Extract the (x, y) coordinate from the center of the cell holding the provided text.  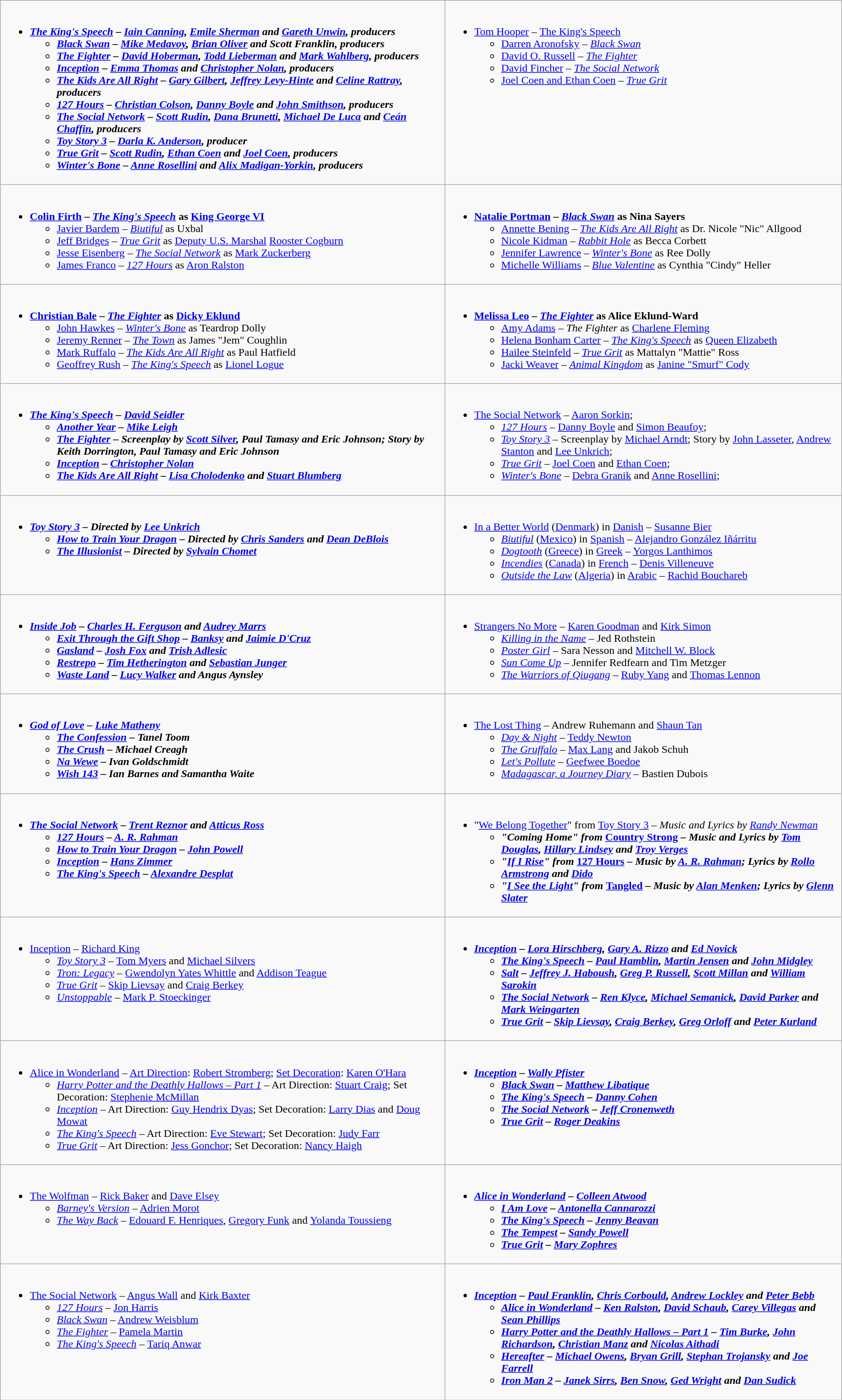
God of Love – Luke MathenyThe Confession – Tanel ToomThe Crush – Michael CreaghNa Wewe – Ivan GoldschmidtWish 143 – Ian Barnes and Samantha Waite (223, 744)
The Wolfman – Rick Baker and Dave ElseyBarney's Version – Adrien MorotThe Way Back – Edouard F. Henriques, Gregory Funk and Yolanda Toussieng (223, 1214)
Inception – Wally PfisterBlack Swan – Matthew LibatiqueThe King's Speech – Danny CohenThe Social Network – Jeff CronenwethTrue Grit – Roger Deakins (643, 1103)
